Determine the (x, y) coordinate at the center of the cell enclosing the given text.  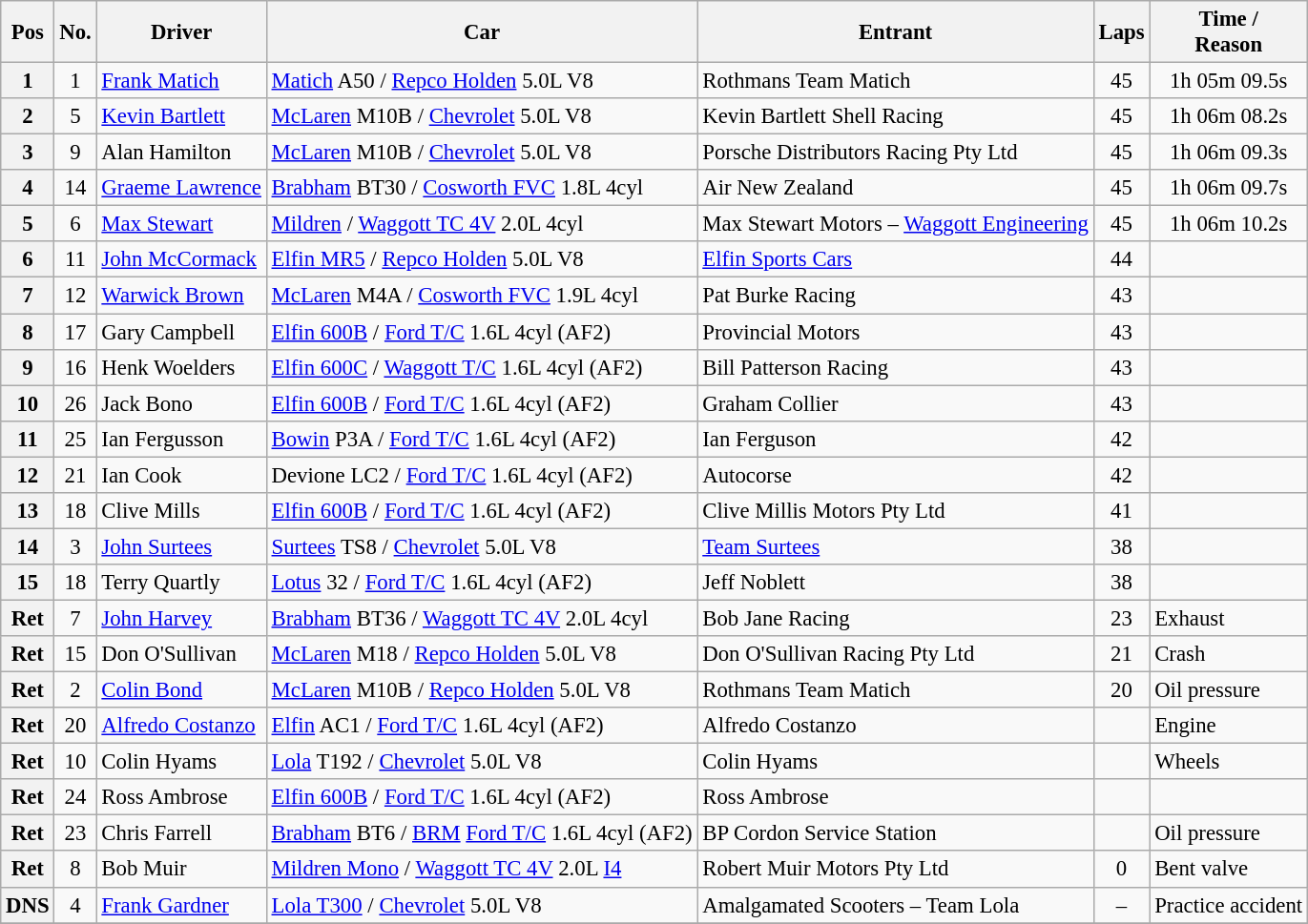
Graham Collier (895, 403)
13 (28, 511)
Elfin Sports Cars (895, 260)
Car (482, 32)
Don O'Sullivan (181, 654)
Amalgamated Scooters – Team Lola (895, 905)
McLaren M18 / Repco Holden 5.0L V8 (482, 654)
Crash (1229, 654)
Devione LC2 / Ford T/C 1.6L 4cyl (AF2) (482, 475)
Time / Reason (1229, 32)
1h 06m 09.3s (1229, 153)
McLaren M10B / Repco Holden 5.0L V8 (482, 690)
DNS (28, 905)
Chris Farrell (181, 833)
Entrant (895, 32)
Bill Patterson Racing (895, 367)
Porsche Distributors Racing Pty Ltd (895, 153)
Pos (28, 32)
Jack Bono (181, 403)
41 (1122, 511)
John Surtees (181, 546)
Gary Campbell (181, 332)
Practice accident (1229, 905)
Max Stewart Motors – Waggott Engineering (895, 224)
Clive Millis Motors Pty Ltd (895, 511)
Wheels (1229, 762)
Mildren / Waggott TC 4V 2.0L 4cyl (482, 224)
17 (75, 332)
0 (1122, 870)
Engine (1229, 726)
44 (1122, 260)
Kevin Bartlett (181, 116)
Bent valve (1229, 870)
Don O'Sullivan Racing Pty Ltd (895, 654)
16 (75, 367)
John Harvey (181, 618)
Max Stewart (181, 224)
Elfin AC1 / Ford T/C 1.6L 4cyl (AF2) (482, 726)
Jeff Noblett (895, 583)
Matich A50 / Repco Holden 5.0L V8 (482, 81)
Elfin 600C / Waggott T/C 1.6L 4cyl (AF2) (482, 367)
1h 06m 10.2s (1229, 224)
Lotus 32 / Ford T/C 1.6L 4cyl (AF2) (482, 583)
24 (75, 797)
Ian Fergusson (181, 439)
Frank Gardner (181, 905)
BP Cordon Service Station (895, 833)
Surtees TS8 / Chevrolet 5.0L V8 (482, 546)
1h 06m 08.2s (1229, 116)
1h 06m 09.7s (1229, 188)
Mildren Mono / Waggott TC 4V 2.0L I4 (482, 870)
Pat Burke Racing (895, 296)
Lola T300 / Chevrolet 5.0L V8 (482, 905)
Driver (181, 32)
Brabham BT6 / BRM Ford T/C 1.6L 4cyl (AF2) (482, 833)
Exhaust (1229, 618)
Graeme Lawrence (181, 188)
1h 05m 09.5s (1229, 81)
Frank Matich (181, 81)
Provincial Motors (895, 332)
Elfin MR5 / Repco Holden 5.0L V8 (482, 260)
Ian Cook (181, 475)
Lola T192 / Chevrolet 5.0L V8 (482, 762)
Laps (1122, 32)
Robert Muir Motors Pty Ltd (895, 870)
Henk Woelders (181, 367)
Ian Ferguson (895, 439)
John McCormack (181, 260)
26 (75, 403)
Autocorse (895, 475)
– (1122, 905)
Warwick Brown (181, 296)
McLaren M4A / Cosworth FVC 1.9L 4cyl (482, 296)
Bob Muir (181, 870)
Air New Zealand (895, 188)
Clive Mills (181, 511)
Colin Bond (181, 690)
Brabham BT36 / Waggott TC 4V 2.0L 4cyl (482, 618)
Bob Jane Racing (895, 618)
Bowin P3A / Ford T/C 1.6L 4cyl (AF2) (482, 439)
No. (75, 32)
Kevin Bartlett Shell Racing (895, 116)
Terry Quartly (181, 583)
Brabham BT30 / Cosworth FVC 1.8L 4cyl (482, 188)
Team Surtees (895, 546)
Alan Hamilton (181, 153)
25 (75, 439)
